Search for the cell housing the specified text and yield its (x, y) center coordinate. 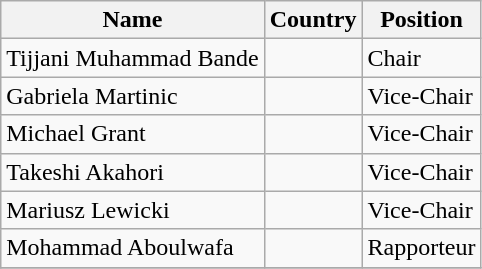
Tijjani Muhammad Bande (133, 58)
Position (422, 20)
Mohammad Aboulwafa (133, 248)
Country (313, 20)
Rapporteur (422, 248)
Name (133, 20)
Takeshi Akahori (133, 172)
Michael Grant (133, 134)
Mariusz Lewicki (133, 210)
Gabriela Martinic (133, 96)
Chair (422, 58)
